Detect which cell encompasses the target text, then output its [x, y] center coordinate. 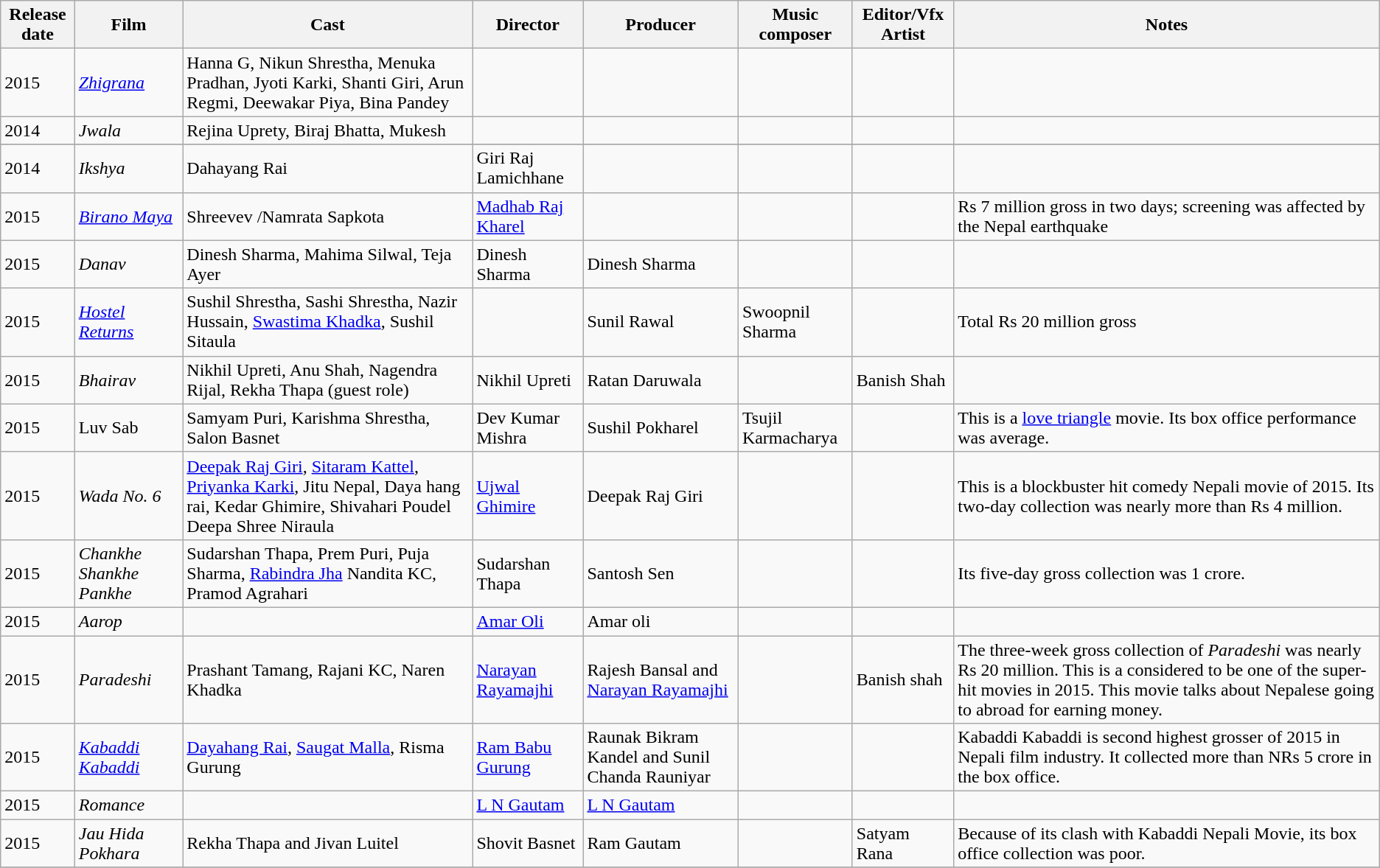
Tsujil Karmacharya [795, 427]
Sushil Shrestha, Sashi Shrestha, Nazir Hussain, Swastima Khadka, Sushil Sitaula [327, 322]
Rejina Uprety, Biraj Bhatta, Mukesh [327, 130]
Samyam Puri, Karishma Shrestha, Salon Basnet [327, 427]
Danav [128, 264]
Sushil Pokharel [661, 427]
Amar Oli [528, 621]
Satyam Rana [902, 843]
Swoopnil Sharma [795, 322]
Nikhil Upreti [528, 380]
Dayahang Rai, Saugat Malla, Risma Gurung [327, 757]
Nikhil Upreti, Anu Shah, Nagendra Rijal, Rekha Thapa (guest role) [327, 380]
Deepak Raj Giri [661, 495]
Wada No. 6 [128, 495]
Ujwal Ghimire [528, 495]
Shreevev /Namrata Sapkota [327, 217]
Ram Gautam [661, 843]
Kabaddi Kabaddi [128, 757]
Amar oli [661, 621]
Release date [38, 25]
Dinesh Sharma, Mahima Silwal, Teja Ayer [327, 264]
Santosh Sen [661, 573]
Sudarshan Thapa [528, 573]
Banish shah [902, 679]
Editor/Vfx Artist [902, 25]
Music composer [795, 25]
Notes [1167, 25]
Hanna G, Nikun Shrestha, Menuka Pradhan, Jyoti Karki, Shanti Giri, Arun Regmi, Deewakar Piya, Bina Pandey [327, 83]
Dev Kumar Mishra [528, 427]
Its five-day gross collection was 1 crore. [1167, 573]
Bhairav [128, 380]
Romance [128, 805]
Madhab Raj Kharel [528, 217]
Banish Shah [902, 380]
Dahayang Rai [327, 168]
Aarop [128, 621]
Narayan Rayamajhi [528, 679]
Rekha Thapa and Jivan Luitel [327, 843]
Rajesh Bansal and Narayan Rayamajhi [661, 679]
Ratan Daruwala [661, 380]
Luv Sab [128, 427]
Birano Maya [128, 217]
Deepak Raj Giri, Sitaram Kattel, Priyanka Karki, Jitu Nepal, Daya hang rai, Kedar Ghimire, Shivahari Poudel Deepa Shree Niraula [327, 495]
This is a love triangle movie. Its box office performance was average. [1167, 427]
Total Rs 20 million gross [1167, 322]
Chankhe Shankhe Pankhe [128, 573]
Kabaddi Kabaddi is second highest grosser of 2015 in Nepali film industry. It collected more than NRs 5 crore in the box office. [1167, 757]
Cast [327, 25]
Jau Hida Pokhara [128, 843]
Prashant Tamang, Rajani KC, Naren Khadka [327, 679]
Shovit Basnet [528, 843]
Paradeshi [128, 679]
Sunil Rawal [661, 322]
Sudarshan Thapa, Prem Puri, Puja Sharma, Rabindra Jha Nandita KC, Pramod Agrahari [327, 573]
Because of its clash with Kabaddi Nepali Movie, its box office collection was poor. [1167, 843]
Producer [661, 25]
Rs 7 million gross in two days; screening was affected by the Nepal earthquake [1167, 217]
This is a blockbuster hit comedy Nepali movie of 2015. Its two-day collection was nearly more than Rs 4 million. [1167, 495]
Giri Raj Lamichhane [528, 168]
Director [528, 25]
Ikshya [128, 168]
Ram Babu Gurung [528, 757]
Zhigrana [128, 83]
Jwala [128, 130]
Hostel Returns [128, 322]
Raunak Bikram Kandel and Sunil Chanda Rauniyar [661, 757]
Film [128, 25]
